Return [x, y] of the center of cell containing provided text 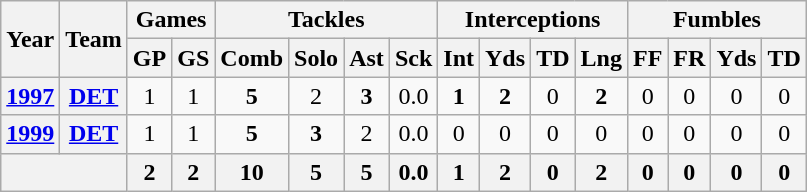
Games [170, 20]
Fumbles [716, 20]
Team [94, 39]
Ast [367, 58]
Solo [316, 58]
Year [30, 39]
GP [149, 58]
FF [647, 58]
Comb [252, 58]
1997 [30, 96]
Interceptions [533, 20]
1999 [30, 134]
10 [252, 172]
Tackles [326, 20]
Sck [413, 58]
Lng [601, 58]
FR [690, 58]
GS [194, 58]
Int [459, 58]
